Return [X, Y] of the center of cell containing provided text 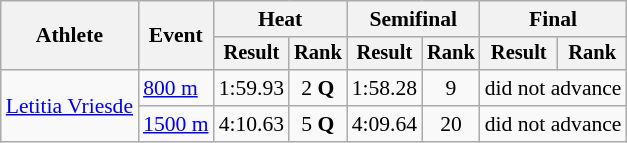
Final [554, 19]
Heat [280, 19]
20 [451, 124]
9 [451, 88]
5 Q [318, 124]
1500 m [176, 124]
Event [176, 36]
4:10.63 [252, 124]
1:58.28 [384, 88]
Semifinal [414, 19]
4:09.64 [384, 124]
2 Q [318, 88]
Letitia Vriesde [70, 106]
800 m [176, 88]
1:59.93 [252, 88]
Athlete [70, 36]
